Locate the cell with the specified text and output its (X, Y) center coordinate. 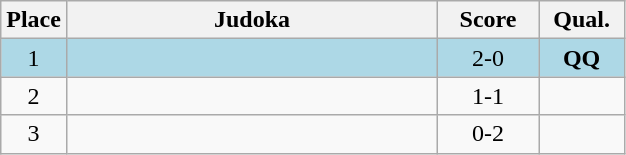
Qual. (582, 20)
2-0 (488, 58)
1-1 (488, 96)
QQ (582, 58)
3 (34, 134)
Judoka (252, 20)
0-2 (488, 134)
Score (488, 20)
2 (34, 96)
Place (34, 20)
1 (34, 58)
